Identify which cell holds the provided text, then report its [x, y] central coordinate. 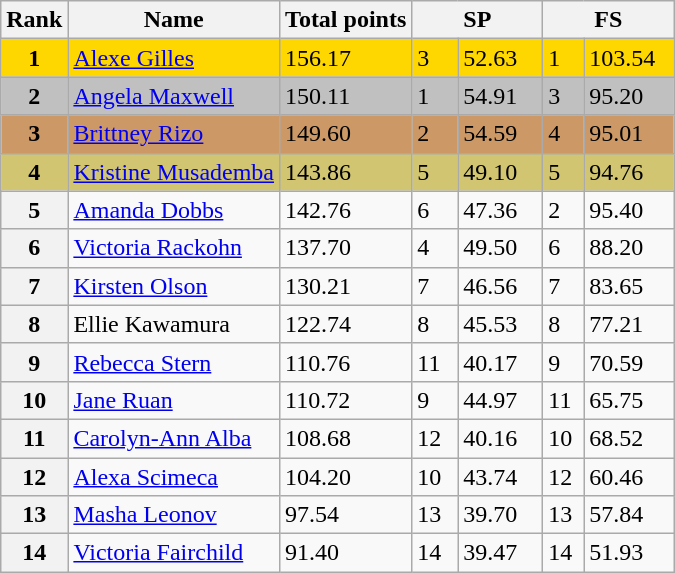
40.16 [500, 438]
Carolyn-Ann Alba [174, 438]
65.75 [629, 400]
Angela Maxwell [174, 96]
94.76 [629, 172]
95.20 [629, 96]
88.20 [629, 248]
54.59 [500, 134]
150.11 [346, 96]
Rebecca Stern [174, 362]
Alexe Gilles [174, 58]
52.63 [500, 58]
57.84 [629, 515]
Victoria Rackohn [174, 248]
Victoria Fairchild [174, 553]
108.68 [346, 438]
97.54 [346, 515]
Rank [34, 20]
60.46 [629, 477]
44.97 [500, 400]
156.17 [346, 58]
46.56 [500, 286]
103.54 [629, 58]
Total points [346, 20]
Jane Ruan [174, 400]
104.20 [346, 477]
Name [174, 20]
110.76 [346, 362]
40.17 [500, 362]
70.59 [629, 362]
68.52 [629, 438]
91.40 [346, 553]
130.21 [346, 286]
FS [608, 20]
149.60 [346, 134]
83.65 [629, 286]
137.70 [346, 248]
77.21 [629, 324]
39.70 [500, 515]
Kristine Musademba [174, 172]
49.10 [500, 172]
45.53 [500, 324]
110.72 [346, 400]
43.74 [500, 477]
39.47 [500, 553]
Alexa Scimeca [174, 477]
95.01 [629, 134]
SP [478, 20]
Masha Leonov [174, 515]
51.93 [629, 553]
47.36 [500, 210]
Brittney Rizo [174, 134]
95.40 [629, 210]
Kirsten Olson [174, 286]
122.74 [346, 324]
143.86 [346, 172]
142.76 [346, 210]
54.91 [500, 96]
Amanda Dobbs [174, 210]
Ellie Kawamura [174, 324]
49.50 [500, 248]
